Determine the (X, Y) coordinate at the center of the cell enclosing the given text.  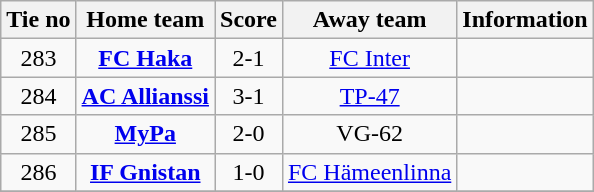
AC Allianssi (145, 96)
283 (38, 58)
284 (38, 96)
Home team (145, 20)
Tie no (38, 20)
3-1 (248, 96)
1-0 (248, 172)
Information (525, 20)
Score (248, 20)
Away team (369, 20)
285 (38, 134)
IF Gnistan (145, 172)
2-1 (248, 58)
FC Hämeenlinna (369, 172)
MyPa (145, 134)
FC Haka (145, 58)
2-0 (248, 134)
TP-47 (369, 96)
FC Inter (369, 58)
286 (38, 172)
VG-62 (369, 134)
